Scan for the cell matching the given text and deliver its [X, Y] coordinate at center. 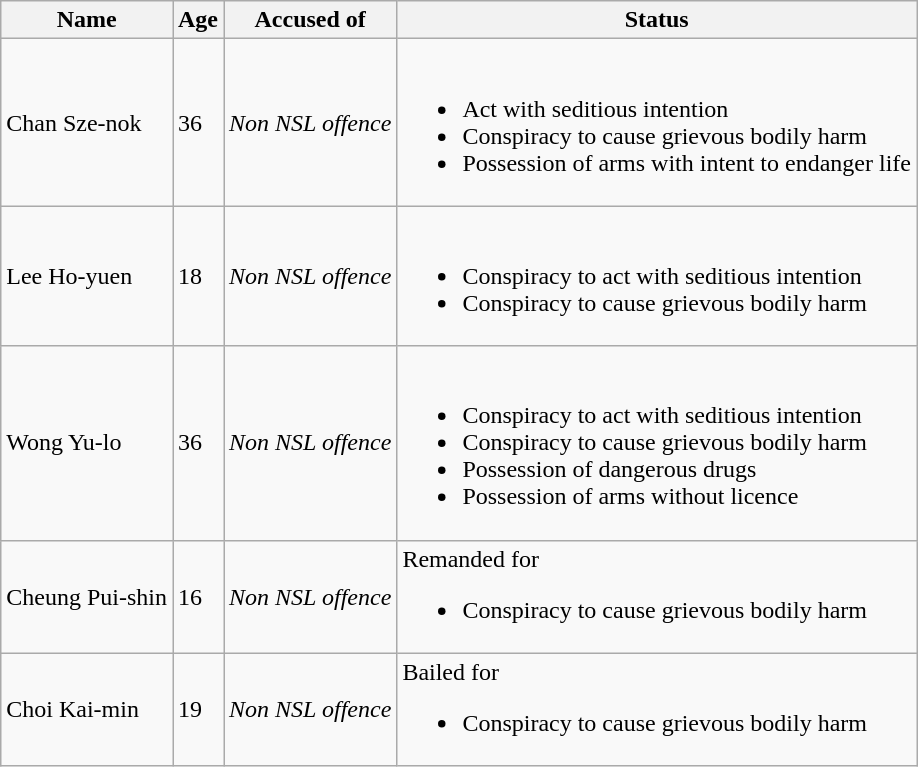
Lee Ho-yuen [87, 276]
Act with seditious intentionConspiracy to cause grievous bodily harmPossession of arms with intent to endanger life [657, 122]
Name [87, 20]
Conspiracy to act with seditious intentionConspiracy to cause grievous bodily harmPossession of dangerous drugsPossession of arms without licence [657, 443]
Wong Yu-lo [87, 443]
Cheung Pui-shin [87, 596]
Accused of [310, 20]
Chan Sze-nok [87, 122]
Bailed forConspiracy to cause grievous bodily harm [657, 710]
Status [657, 20]
Conspiracy to act with seditious intentionConspiracy to cause grievous bodily harm [657, 276]
Choi Kai-min [87, 710]
19 [198, 710]
Remanded forConspiracy to cause grievous bodily harm [657, 596]
16 [198, 596]
18 [198, 276]
Age [198, 20]
